Scan for the cell matching the given text and deliver its [x, y] coordinate at center. 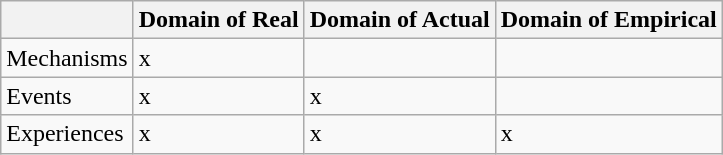
Events [67, 96]
Domain of Actual [400, 20]
Mechanisms [67, 58]
Domain of Real [218, 20]
Domain of Empirical [608, 20]
Experiences [67, 134]
